Capture the cell that displays the provided text and extract its [X, Y] central coordinate. 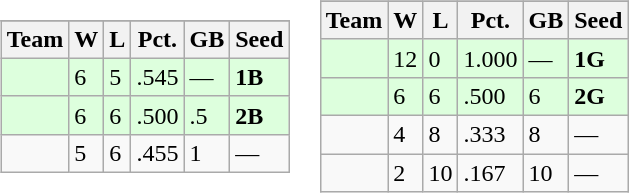
1B [260, 77]
0 [440, 58]
2G [598, 96]
2 [406, 173]
.545 [158, 77]
.455 [158, 153]
2B [260, 115]
12 [406, 58]
4 [406, 134]
1 [207, 153]
.333 [490, 134]
1.000 [490, 58]
.5 [207, 115]
.167 [490, 173]
1G [598, 58]
